Output the (X, Y) coordinate of the center of the cell containing the given text.  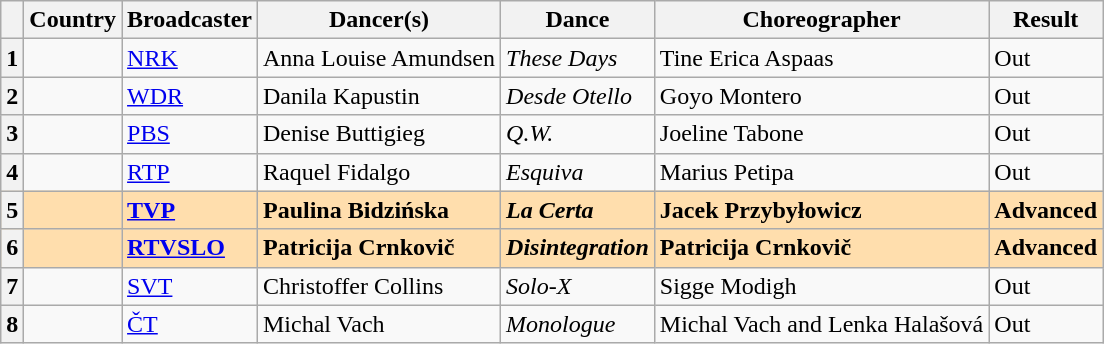
These Days (578, 58)
Disintegration (578, 248)
ČT (190, 324)
Sigge Modigh (821, 286)
4 (12, 172)
Marius Petipa (821, 172)
6 (12, 248)
Raquel Fidalgo (378, 172)
Solo-X (578, 286)
Desde Otello (578, 96)
Result (1046, 20)
1 (12, 58)
7 (12, 286)
2 (12, 96)
Tine Erica Aspaas (821, 58)
RTVSLO (190, 248)
Esquiva (578, 172)
Christoffer Collins (378, 286)
Michal Vach and Lenka Halašová (821, 324)
SVT (190, 286)
La Certa (578, 210)
Anna Louise Amundsen (378, 58)
Broadcaster (190, 20)
Danila Kapustin (378, 96)
Joeline Tabone (821, 134)
WDR (190, 96)
Country (73, 20)
5 (12, 210)
Choreographer (821, 20)
RTP (190, 172)
Q.W. (578, 134)
8 (12, 324)
Michal Vach (378, 324)
Paulina Bidzińska (378, 210)
3 (12, 134)
Dance (578, 20)
Denise Buttigieg (378, 134)
Dancer(s) (378, 20)
Jacek Przybyłowicz (821, 210)
Monologue (578, 324)
Goyo Montero (821, 96)
TVP (190, 210)
NRK (190, 58)
PBS (190, 134)
